Identify which cell holds the provided text, then report its [X, Y] central coordinate. 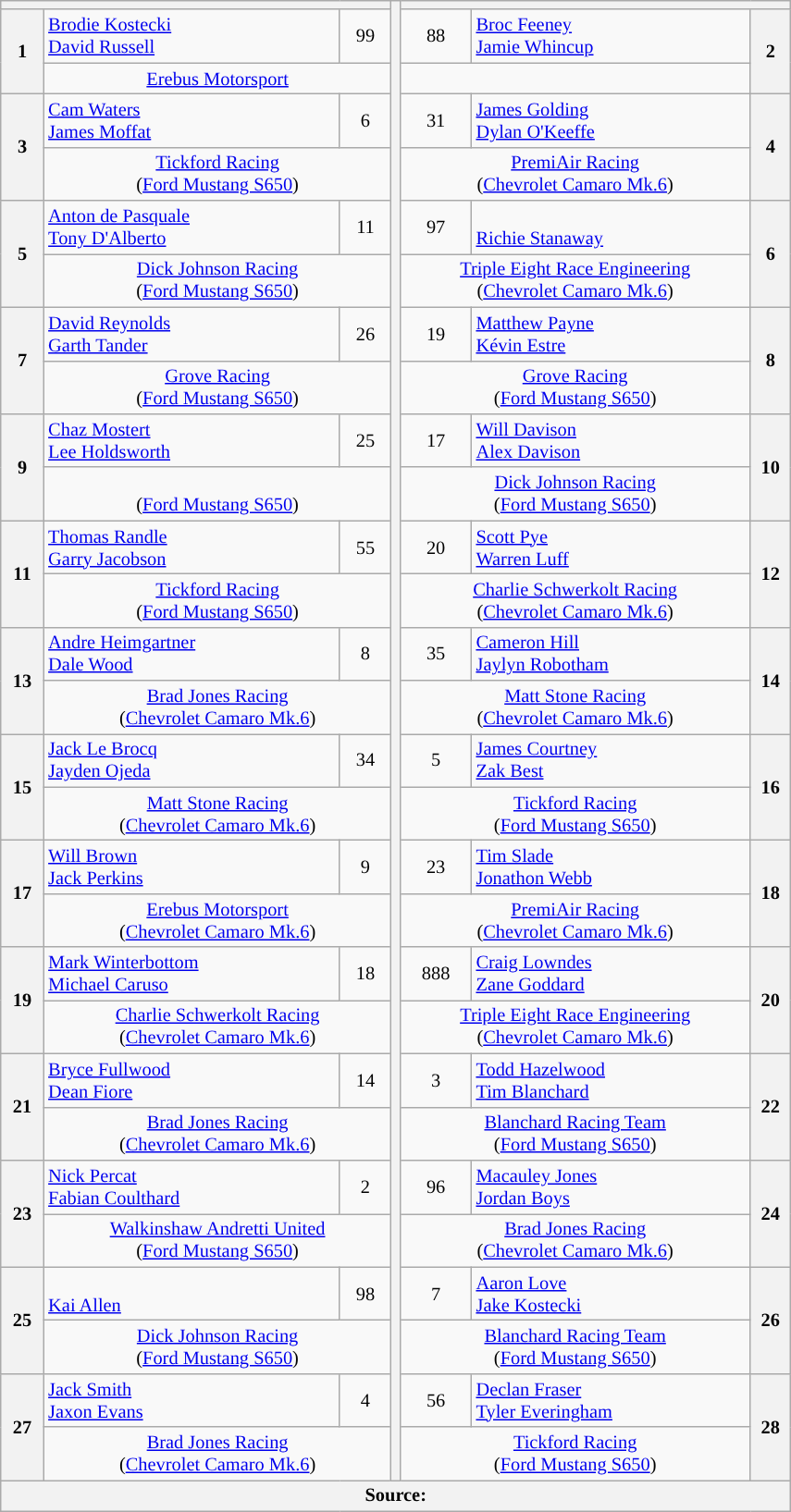
Richie Stanaway [611, 227]
88 [437, 36]
56 [437, 1400]
Aaron Love Jake Kostecki [611, 1294]
Mark Winterbottom Michael Caruso [192, 974]
Jack Le Brocq Jayden Ojeda [192, 760]
96 [437, 1186]
28 [771, 1426]
22 [771, 1106]
Andre Heimgartner Dale Wood [192, 654]
Broc Feeney Jamie Whincup [611, 36]
(Ford Mustang S650) [217, 494]
31 [437, 120]
34 [365, 760]
Erebus Motorsport(Chevrolet Camaro Mk.6) [217, 920]
15 [22, 786]
Will Brown Jack Perkins [192, 867]
24 [771, 1213]
James Golding Dylan O'Keeffe [611, 120]
Chaz Mostert Lee Holdsworth [192, 440]
Cameron Hill Jaylyn Robotham [611, 654]
Macauley Jones Jordan Boys [611, 1186]
Erebus Motorsport [217, 79]
Walkinshaw Andretti United(Ford Mustang S650) [217, 1240]
13 [22, 681]
Will Davison Alex Davison [611, 440]
35 [437, 654]
Brodie Kostecki David Russell [192, 36]
1 [22, 52]
12 [771, 573]
Craig Lowndes Zane Goddard [611, 974]
Jack Smith Jaxon Evans [192, 1400]
98 [365, 1294]
Scott Pye Warren Luff [611, 547]
55 [365, 547]
97 [437, 227]
David Reynolds Garth Tander [192, 334]
16 [771, 786]
Source: [396, 1495]
27 [22, 1426]
James Courtney Zak Best [611, 760]
Cam Waters James Moffat [192, 120]
99 [365, 36]
888 [437, 974]
Declan Fraser Tyler Everingham [611, 1400]
Bryce Fullwood Dean Fiore [192, 1080]
Matthew Payne Kévin Estre [611, 334]
10 [771, 466]
Thomas Randle Garry Jacobson [192, 547]
Tim Slade Jonathon Webb [611, 867]
Nick Percat Fabian Coulthard [192, 1186]
Kai Allen [192, 1294]
Anton de Pasquale Tony D'Alberto [192, 227]
Todd Hazelwood Tim Blanchard [611, 1080]
21 [22, 1106]
